Determine the (x, y) coordinate at the center of the cell enclosing the given text.  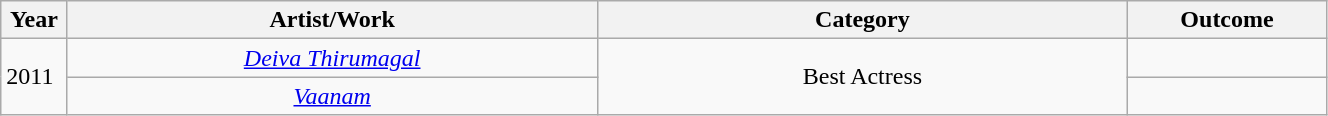
Best Actress (862, 77)
Year (34, 20)
Deiva Thirumagal (332, 58)
Category (862, 20)
2011 (34, 77)
Outcome (1228, 20)
Artist/Work (332, 20)
Vaanam (332, 96)
